Locate the cell with the specified text and output its (X, Y) center coordinate. 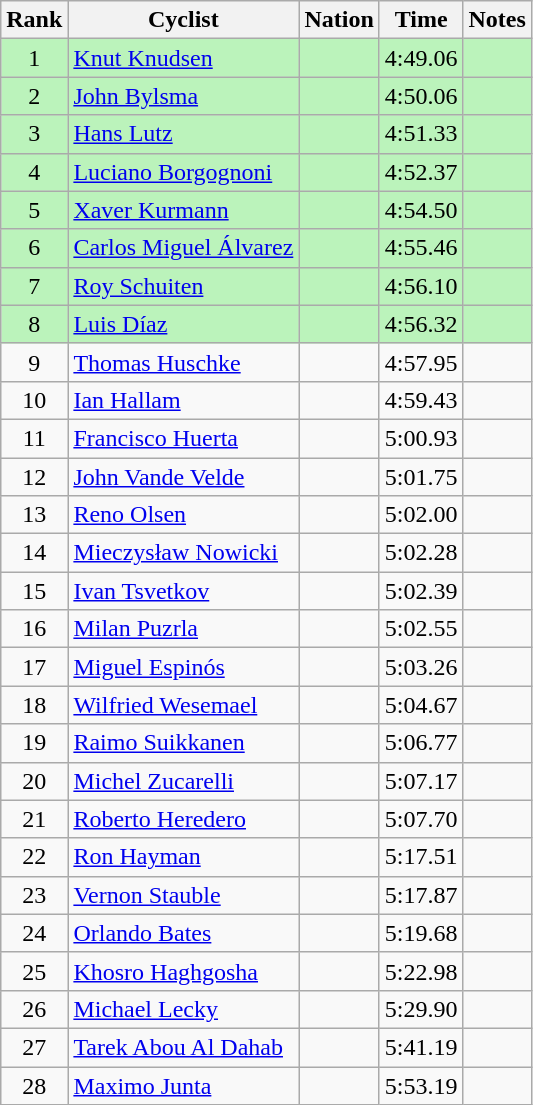
Thomas Huschke (184, 362)
2 (34, 96)
18 (34, 705)
22 (34, 857)
Raimo Suikkanen (184, 743)
6 (34, 248)
3 (34, 134)
5 (34, 210)
Roy Schuiten (184, 286)
5:00.93 (421, 438)
5:03.26 (421, 667)
Nation (339, 20)
5:02.28 (421, 553)
1 (34, 58)
5:02.00 (421, 515)
5:19.68 (421, 933)
4:51.33 (421, 134)
4:56.10 (421, 286)
4:56.32 (421, 324)
Wilfried Wesemael (184, 705)
7 (34, 286)
15 (34, 591)
13 (34, 515)
Luciano Borgognoni (184, 172)
Maximo Junta (184, 1085)
10 (34, 400)
5:02.39 (421, 591)
Luis Díaz (184, 324)
12 (34, 477)
5:01.75 (421, 477)
5:29.90 (421, 1009)
27 (34, 1047)
24 (34, 933)
25 (34, 971)
Ron Hayman (184, 857)
Ivan Tsvetkov (184, 591)
4:55.46 (421, 248)
5:07.17 (421, 781)
26 (34, 1009)
4:50.06 (421, 96)
5:22.98 (421, 971)
20 (34, 781)
Tarek Abou Al Dahab (184, 1047)
4:49.06 (421, 58)
28 (34, 1085)
5:17.87 (421, 895)
Xaver Kurmann (184, 210)
Michael Lecky (184, 1009)
5:06.77 (421, 743)
9 (34, 362)
Roberto Heredero (184, 819)
Ian Hallam (184, 400)
4 (34, 172)
Mieczysław Nowicki (184, 553)
5:04.67 (421, 705)
John Bylsma (184, 96)
Cyclist (184, 20)
Khosro Haghgosha (184, 971)
Miguel Espinós (184, 667)
Reno Olsen (184, 515)
17 (34, 667)
John Vande Velde (184, 477)
16 (34, 629)
Michel Zucarelli (184, 781)
Rank (34, 20)
4:52.37 (421, 172)
5:02.55 (421, 629)
5:41.19 (421, 1047)
Milan Puzrla (184, 629)
19 (34, 743)
Notes (497, 20)
Francisco Huerta (184, 438)
5:07.70 (421, 819)
4:57.95 (421, 362)
Carlos Miguel Álvarez (184, 248)
Time (421, 20)
4:59.43 (421, 400)
14 (34, 553)
4:54.50 (421, 210)
23 (34, 895)
21 (34, 819)
Orlando Bates (184, 933)
5:53.19 (421, 1085)
8 (34, 324)
5:17.51 (421, 857)
Knut Knudsen (184, 58)
11 (34, 438)
Hans Lutz (184, 134)
Vernon Stauble (184, 895)
